Determine the (X, Y) coordinate at the center of the cell enclosing the given text.  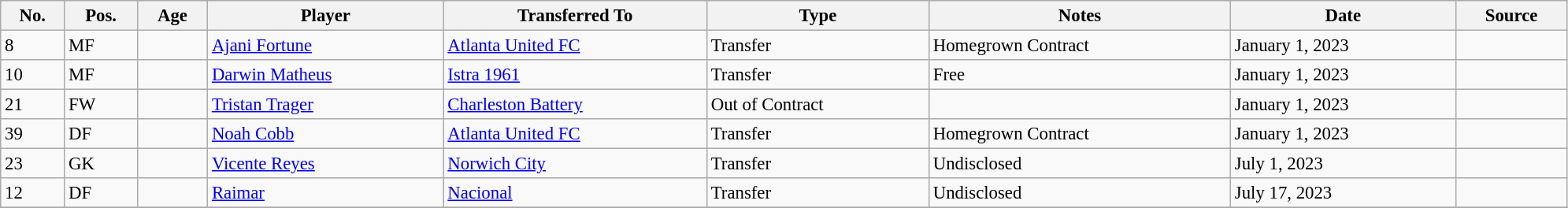
21 (33, 105)
Darwin Matheus (326, 75)
Nacional (575, 193)
Age (172, 16)
Noah Cobb (326, 134)
Ajani Fortune (326, 46)
July 17, 2023 (1344, 193)
Player (326, 16)
Type (817, 16)
No. (33, 16)
Date (1344, 16)
23 (33, 164)
Vicente Reyes (326, 164)
FW (101, 105)
12 (33, 193)
39 (33, 134)
Tristan Trager (326, 105)
Raimar (326, 193)
8 (33, 46)
Istra 1961 (575, 75)
Free (1079, 75)
Source (1511, 16)
Notes (1079, 16)
Charleston Battery (575, 105)
Pos. (101, 16)
10 (33, 75)
GK (101, 164)
Out of Contract (817, 105)
Transferred To (575, 16)
Norwich City (575, 164)
July 1, 2023 (1344, 164)
